From the cell containing the given text, extract its center point as (X, Y) coordinate. 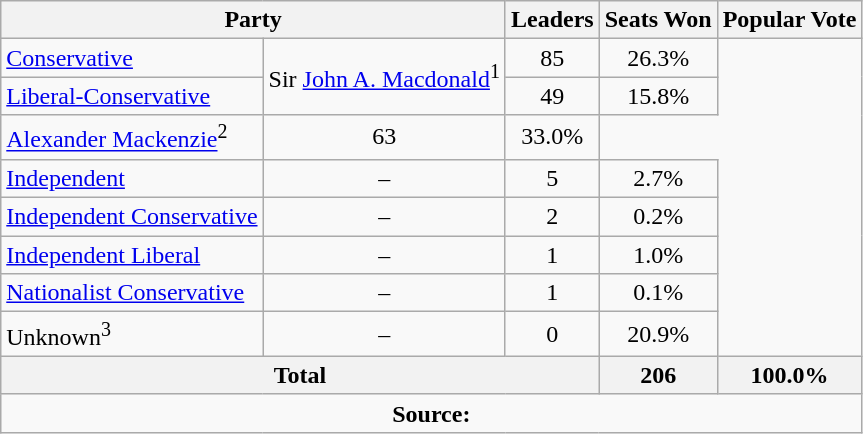
33.0% (552, 138)
Alexander Mackenzie2 (132, 138)
63 (384, 138)
15.8% (658, 96)
Independent Conservative (132, 217)
49 (552, 96)
100.0% (790, 375)
Popular Vote (790, 20)
Unknown3 (132, 334)
Total (300, 375)
26.3% (658, 58)
Party (254, 20)
Source: (432, 413)
Independent (132, 178)
Sir John A. Macdonald1 (384, 77)
0.2% (658, 217)
0.1% (658, 293)
Independent Liberal (132, 255)
206 (658, 375)
2.7% (658, 178)
Seats Won (658, 20)
1.0% (658, 255)
Leaders (552, 20)
Conservative (132, 58)
Liberal-Conservative (132, 96)
0 (552, 334)
85 (552, 58)
2 (552, 217)
Nationalist Conservative (132, 293)
5 (552, 178)
20.9% (658, 334)
